Detect which cell encompasses the target text, then output its [x, y] center coordinate. 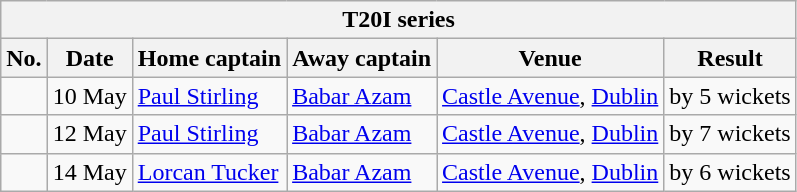
Date [90, 58]
12 May [90, 134]
10 May [90, 96]
Result [730, 58]
Lorcan Tucker [209, 172]
No. [24, 58]
Home captain [209, 58]
by 6 wickets [730, 172]
Venue [550, 58]
Away captain [362, 58]
14 May [90, 172]
T20I series [398, 20]
by 5 wickets [730, 96]
by 7 wickets [730, 134]
